For the text-containing cell, return its midpoint in [x, y] coordinate format. 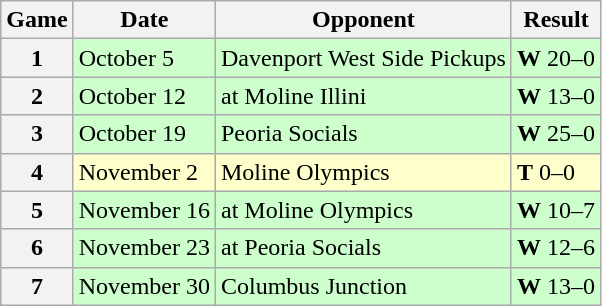
7 [37, 286]
Columbus Junction [363, 286]
Date [144, 20]
Davenport West Side Pickups [363, 58]
3 [37, 134]
at Moline Olympics [363, 210]
2 [37, 96]
T 0–0 [556, 172]
Peoria Socials [363, 134]
at Peoria Socials [363, 248]
W 12–6 [556, 248]
Moline Olympics [363, 172]
October 5 [144, 58]
4 [37, 172]
6 [37, 248]
W 20–0 [556, 58]
Opponent [363, 20]
at Moline Illini [363, 96]
October 19 [144, 134]
5 [37, 210]
W 10–7 [556, 210]
November 16 [144, 210]
November 23 [144, 248]
W 25–0 [556, 134]
Result [556, 20]
October 12 [144, 96]
1 [37, 58]
November 2 [144, 172]
November 30 [144, 286]
Game [37, 20]
